Detect which cell encompasses the target text, then output its [X, Y] center coordinate. 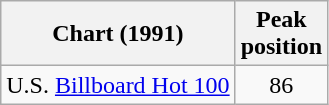
U.S. Billboard Hot 100 [118, 85]
Peakposition [281, 34]
86 [281, 85]
Chart (1991) [118, 34]
